Locate the cell with the specified text and output its [X, Y] center coordinate. 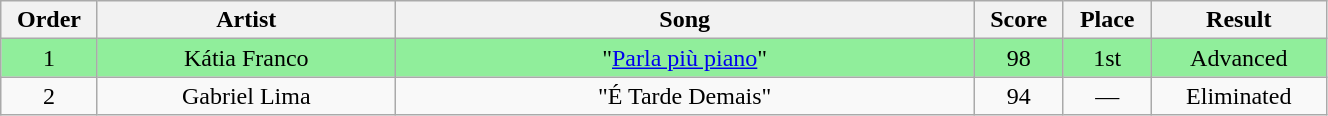
Order [49, 20]
"É Tarde Demais" [684, 96]
Kátia Franco [246, 58]
98 [1018, 58]
2 [49, 96]
Song [684, 20]
Place [1107, 20]
1st [1107, 58]
Artist [246, 20]
Gabriel Lima [246, 96]
Result [1238, 20]
94 [1018, 96]
Score [1018, 20]
— [1107, 96]
"Parla più piano" [684, 58]
Advanced [1238, 58]
1 [49, 58]
Eliminated [1238, 96]
